Identify which cell holds the provided text, then report its (x, y) central coordinate. 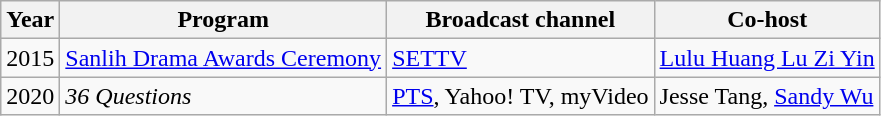
Jesse Tang, Sandy Wu (767, 96)
2020 (30, 96)
Broadcast channel (520, 20)
SETTV (520, 58)
Program (224, 20)
2015 (30, 58)
Year (30, 20)
Sanlih Drama Awards Ceremony (224, 58)
Lulu Huang Lu Zi Yin (767, 58)
Co-host (767, 20)
36 Questions (224, 96)
PTS, Yahoo! TV, myVideo (520, 96)
